Scan for the cell matching the given text and deliver its (x, y) coordinate at center. 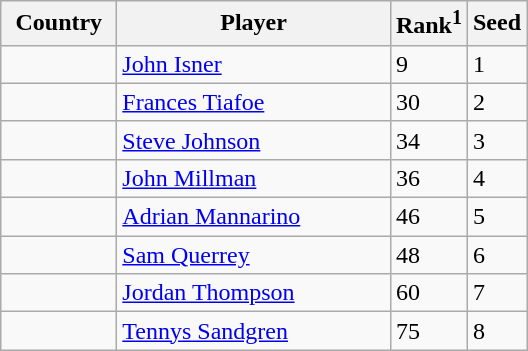
75 (428, 331)
9 (428, 64)
Player (254, 24)
46 (428, 217)
2 (496, 102)
6 (496, 255)
Tennys Sandgren (254, 331)
60 (428, 293)
7 (496, 293)
34 (428, 140)
36 (428, 178)
3 (496, 140)
Jordan Thompson (254, 293)
1 (496, 64)
Adrian Mannarino (254, 217)
48 (428, 255)
John Millman (254, 178)
Frances Tiafoe (254, 102)
8 (496, 331)
Country (59, 24)
Steve Johnson (254, 140)
4 (496, 178)
Seed (496, 24)
30 (428, 102)
John Isner (254, 64)
Sam Querrey (254, 255)
5 (496, 217)
Rank1 (428, 24)
